Identify which cell holds the provided text, then report its (x, y) central coordinate. 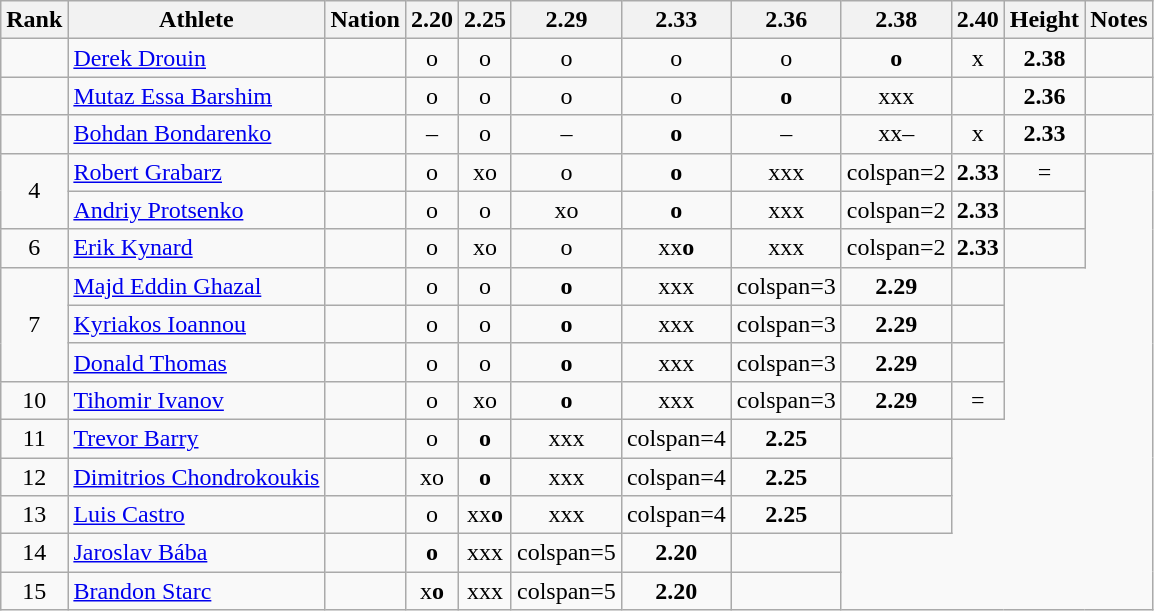
Trevor Barry (196, 438)
7 (34, 324)
Mutaz Essa Barshim (196, 96)
Bohdan Bondarenko (196, 134)
Luis Castro (196, 515)
Tihomir Ivanov (196, 400)
15 (34, 591)
Derek Drouin (196, 58)
2.40 (978, 20)
Notes (1119, 20)
13 (34, 515)
10 (34, 400)
6 (34, 248)
Robert Grabarz (196, 172)
14 (34, 553)
4 (34, 191)
11 (34, 438)
Rank (34, 20)
Andriy Protsenko (196, 210)
Erik Kynard (196, 248)
Jaroslav Bába (196, 553)
Nation (365, 20)
Donald Thomas (196, 362)
Dimitrios Chondrokoukis (196, 477)
Height (1044, 20)
xx– (896, 134)
12 (34, 477)
Athlete (196, 20)
Brandon Starc (196, 591)
Kyriakos Ioannou (196, 324)
Majd Eddin Ghazal (196, 286)
